Search for the cell housing the specified text and yield its [x, y] center coordinate. 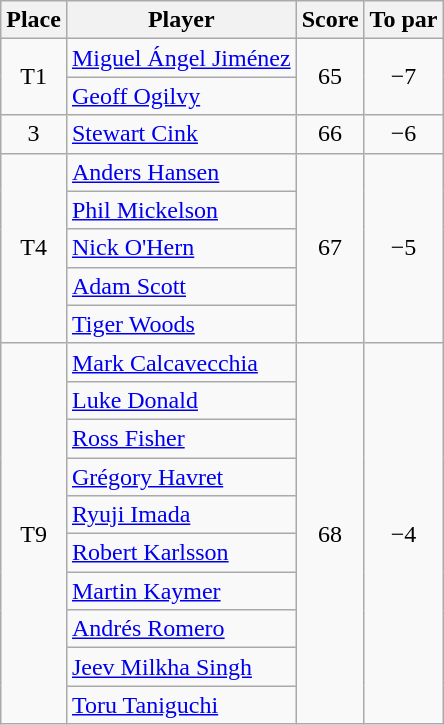
Grégory Havret [181, 477]
T1 [34, 77]
Mark Calcavecchia [181, 362]
Jeev Milkha Singh [181, 667]
Ryuji Imada [181, 515]
Miguel Ángel Jiménez [181, 58]
65 [330, 77]
Robert Karlsson [181, 553]
Toru Taniguchi [181, 705]
To par [404, 20]
67 [330, 248]
−7 [404, 77]
Tiger Woods [181, 324]
Andrés Romero [181, 629]
−6 [404, 134]
Luke Donald [181, 400]
Player [181, 20]
Martin Kaymer [181, 591]
Nick O'Hern [181, 248]
Ross Fisher [181, 438]
−4 [404, 534]
66 [330, 134]
Anders Hansen [181, 172]
Adam Scott [181, 286]
Place [34, 20]
−5 [404, 248]
Geoff Ogilvy [181, 96]
Score [330, 20]
Stewart Cink [181, 134]
T9 [34, 534]
68 [330, 534]
T4 [34, 248]
3 [34, 134]
Phil Mickelson [181, 210]
